Pinpoint the cell where the given text exists, returning its [X, Y] midpoint coordinate. 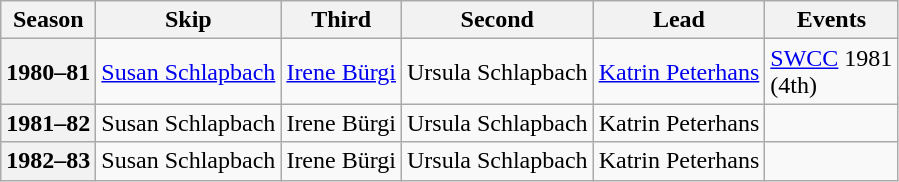
Events [832, 20]
Lead [679, 20]
SWCC 1981 (4th) [832, 72]
1981–82 [48, 123]
1982–83 [48, 161]
Second [497, 20]
1980–81 [48, 72]
Skip [188, 20]
Third [342, 20]
Season [48, 20]
